Scan for the cell matching the given text and deliver its [x, y] coordinate at center. 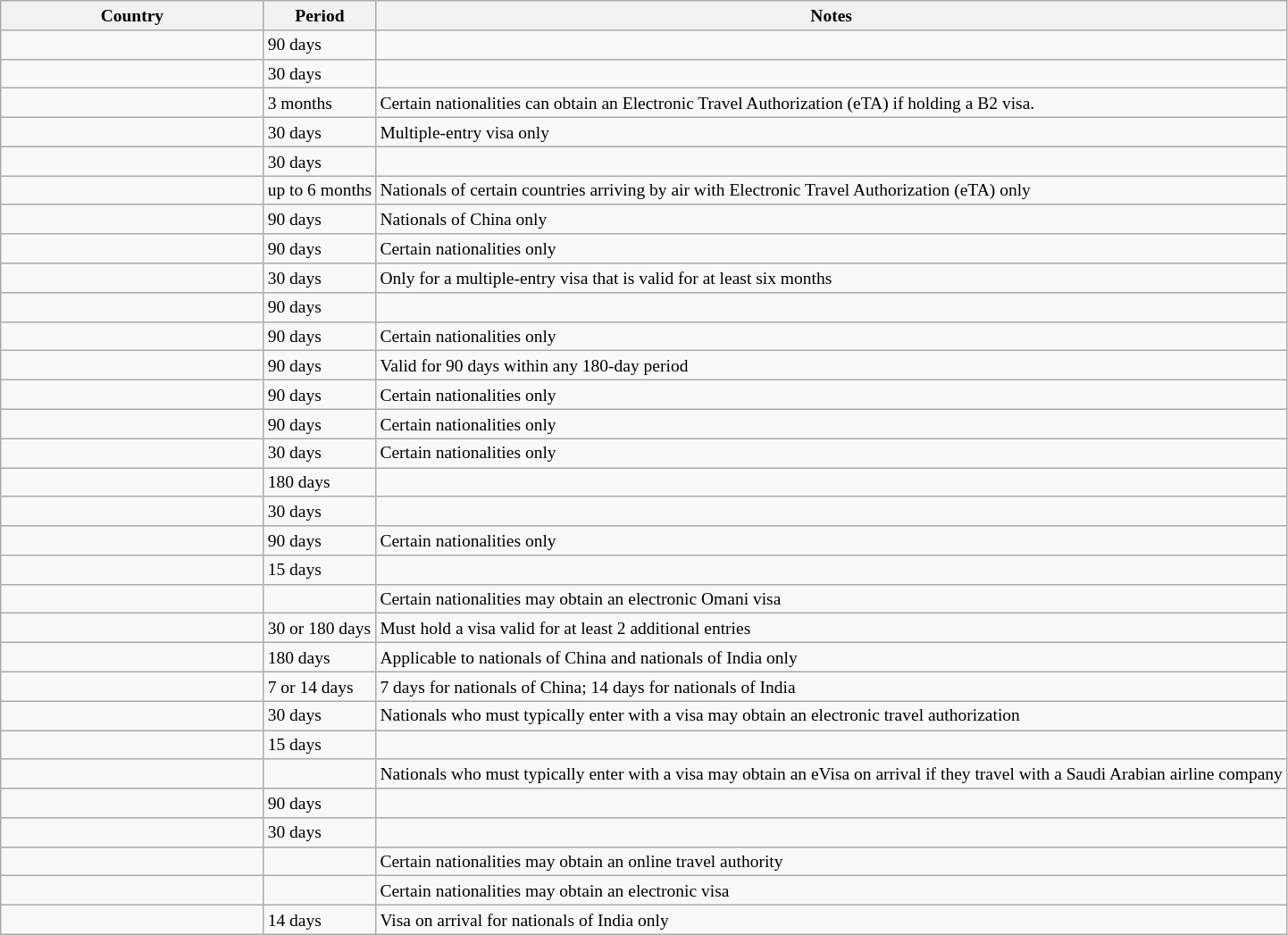
Only for a multiple-entry visa that is valid for at least six months [832, 279]
Multiple-entry visa only [832, 132]
Nationals who must typically enter with a visa may obtain an eVisa on arrival if they travel with a Saudi Arabian airline company [832, 773]
Certain nationalities may obtain an electronic visa [832, 891]
Country [132, 16]
Certain nationalities may obtain an online travel authority [832, 861]
14 days [320, 920]
Must hold a visa valid for at least 2 additional entries [832, 629]
Applicable to nationals of China and nationals of India only [832, 657]
7 or 14 days [320, 686]
Certain nationalities may obtain an electronic Omani visa [832, 598]
7 days for nationals of China; 14 days for nationals of India [832, 686]
up to 6 months [320, 191]
Valid for 90 days within any 180-day period [832, 366]
30 or 180 days [320, 629]
Certain nationalities can obtain an Electronic Travel Authorization (eTA) if holding a B2 visa. [832, 104]
Period [320, 16]
3 months [320, 104]
Nationals of certain countries arriving by air with Electronic Travel Authorization (eTA) only [832, 191]
Notes [832, 16]
Nationals of China only [832, 220]
Visa on arrival for nationals of India only [832, 920]
Nationals who must typically enter with a visa may obtain an electronic travel authorization [832, 716]
